Pinpoint the cell where the given text exists, returning its [x, y] midpoint coordinate. 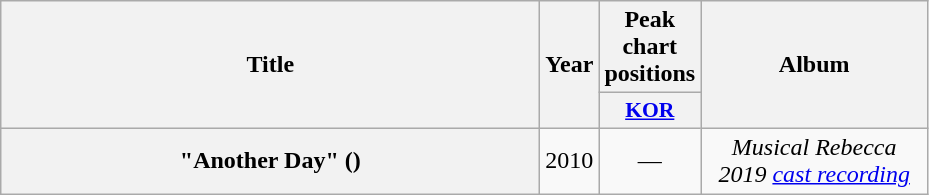
"Another Day" () [270, 160]
Year [570, 65]
Album [814, 65]
— [650, 160]
2010 [570, 160]
KOR [650, 111]
Musical Rebecca 2019 cast recording [814, 160]
Title [270, 65]
Peak chart positions [650, 47]
